Return the [x, y] coordinate for the center point of the cell that contains the specified text.  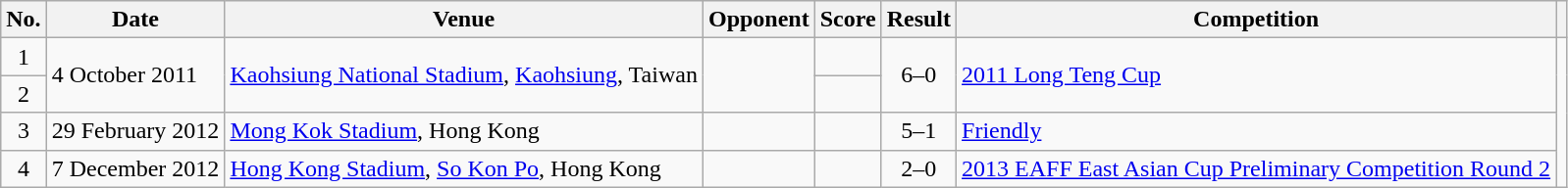
Competition [1256, 20]
4 October 2011 [135, 75]
No. [24, 20]
Mong Kok Stadium, Hong Kong [464, 131]
1 [24, 57]
5–1 [918, 131]
Opponent [758, 20]
7 December 2012 [135, 168]
Hong Kong Stadium, So Kon Po, Hong Kong [464, 168]
2011 Long Teng Cup [1256, 75]
2013 EAFF East Asian Cup Preliminary Competition Round 2 [1256, 168]
6–0 [918, 75]
29 February 2012 [135, 131]
Friendly [1256, 131]
Date [135, 20]
Venue [464, 20]
Kaohsiung National Stadium, Kaohsiung, Taiwan [464, 75]
Result [918, 20]
2 [24, 94]
Score [848, 20]
4 [24, 168]
3 [24, 131]
2–0 [918, 168]
